Determine the (x, y) coordinate at the center of the cell enclosing the given text.  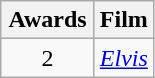
Elvis (124, 58)
Awards (48, 20)
2 (48, 58)
Film (124, 20)
